Output the [X, Y] coordinate of the center of the cell containing the given text.  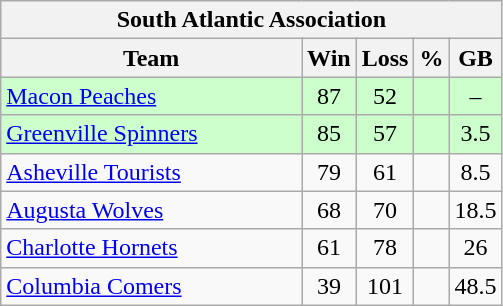
GB [476, 58]
78 [385, 248]
52 [385, 96]
Augusta Wolves [152, 210]
3.5 [476, 134]
68 [330, 210]
South Atlantic Association [252, 20]
Columbia Comers [152, 286]
79 [330, 172]
39 [330, 286]
Asheville Tourists [152, 172]
57 [385, 134]
8.5 [476, 172]
Charlotte Hornets [152, 248]
48.5 [476, 286]
101 [385, 286]
– [476, 96]
Greenville Spinners [152, 134]
70 [385, 210]
18.5 [476, 210]
Loss [385, 58]
85 [330, 134]
% [432, 58]
26 [476, 248]
87 [330, 96]
Macon Peaches [152, 96]
Team [152, 58]
Win [330, 58]
